Find where the given text appears and provide that cell's center as (X, Y) coordinate. 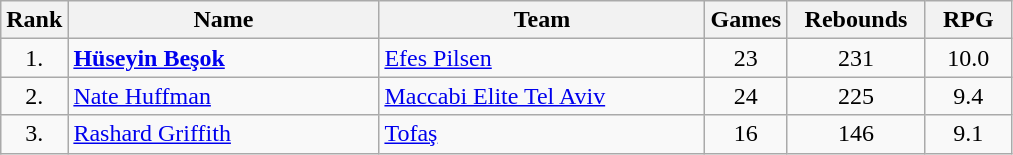
16 (746, 134)
RPG (968, 20)
24 (746, 96)
9.1 (968, 134)
Rank (34, 20)
Hüseyin Beşok (224, 58)
3. (34, 134)
225 (856, 96)
23 (746, 58)
Tofaş (542, 134)
Games (746, 20)
9.4 (968, 96)
Nate Huffman (224, 96)
Rashard Griffith (224, 134)
1. (34, 58)
Maccabi Elite Tel Aviv (542, 96)
2. (34, 96)
Name (224, 20)
10.0 (968, 58)
Team (542, 20)
231 (856, 58)
Rebounds (856, 20)
Efes Pilsen (542, 58)
146 (856, 134)
